Return [x, y] of the center of cell containing provided text 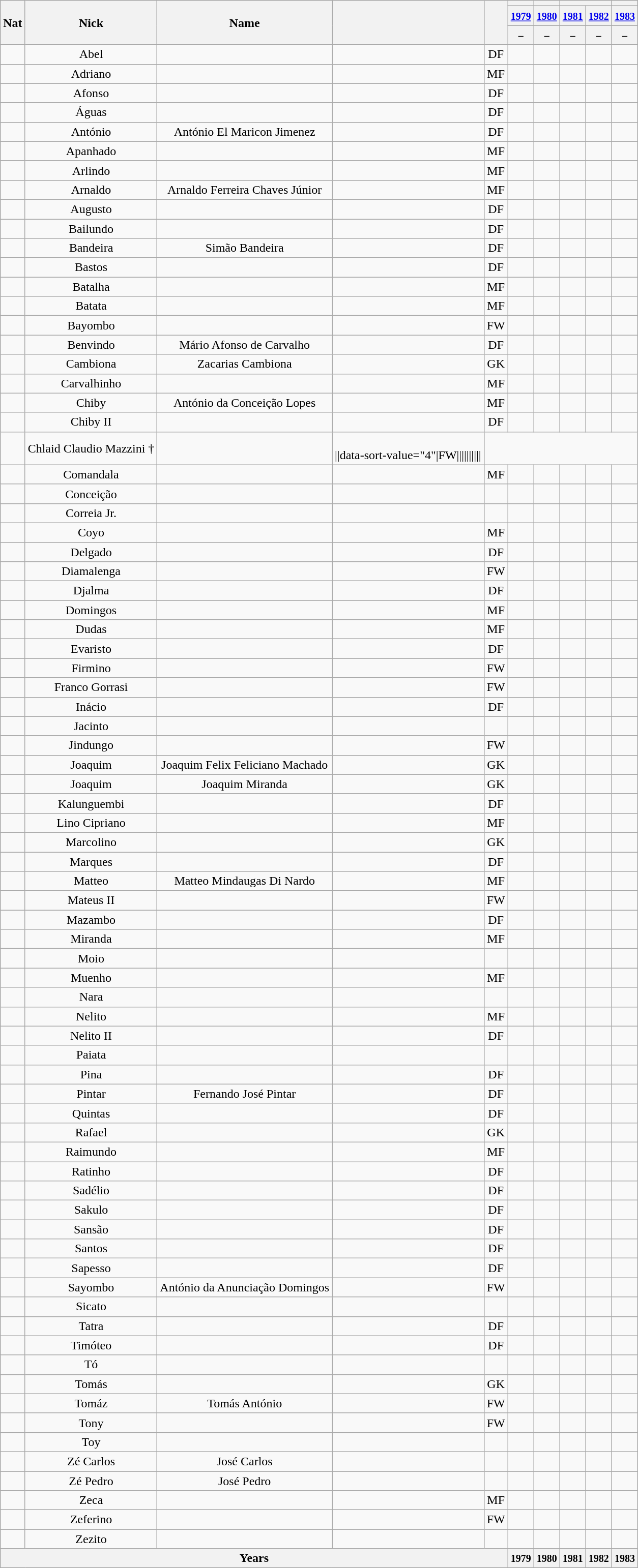
Nara [91, 997]
Marcolino [91, 842]
Águas [91, 112]
Delgado [91, 552]
Apanhado [91, 151]
Zeca [91, 1500]
Zezito [91, 1539]
Sadélio [91, 1191]
Muenho [91, 978]
Years [254, 1558]
Bastos [91, 267]
Jacinto [91, 726]
Raimundo [91, 1152]
Augusto [91, 209]
Diamalenga [91, 571]
Nelito [91, 1016]
Dudas [91, 629]
Pina [91, 1074]
Name [245, 22]
Sayombo [91, 1287]
José Carlos [245, 1461]
Conceição [91, 494]
||data-sort-value="4"|FW|||||||||| [408, 448]
Tó [91, 1365]
Correia Jr. [91, 513]
José Pedro [245, 1481]
Inácio [91, 707]
Ratinho [91, 1171]
Jindungo [91, 745]
Batalha [91, 287]
Pintar [91, 1094]
Joaquim Felix Feliciano Machado [245, 765]
Paiata [91, 1055]
Chlaid Claudio Mazzini † [91, 448]
Santos [91, 1249]
Rafael [91, 1132]
Joaquim Miranda [245, 784]
Chiby II [91, 422]
Evaristo [91, 649]
Lino Cipriano [91, 823]
Arnaldo Ferreira Chaves Júnior [245, 190]
Carvalhinho [91, 383]
Moio [91, 958]
Domingos [91, 610]
Tomás [91, 1384]
Adriano [91, 74]
Arlindo [91, 170]
Arnaldo [91, 190]
Afonso [91, 93]
Batata [91, 306]
Timóteo [91, 1345]
Sicato [91, 1307]
Cambiona [91, 364]
Toy [91, 1442]
Fernando José Pintar [245, 1094]
Zé Pedro [91, 1481]
Bayombo [91, 325]
Tomás António [245, 1403]
Simão Bandeira [245, 248]
Kalunguembi [91, 803]
Matteo [91, 881]
Sakulo [91, 1210]
Mateus II [91, 900]
Abel [91, 54]
Djalma [91, 591]
Nelito II [91, 1036]
Bailundo [91, 228]
Marques [91, 862]
Comandala [91, 474]
Miranda [91, 939]
Nick [91, 22]
Tony [91, 1423]
Firmino [91, 668]
Quintas [91, 1113]
Matteo Mindaugas Di Nardo [245, 881]
Mazambo [91, 920]
Franco Gorrasi [91, 687]
Zacarias Cambiona [245, 364]
Zeferino [91, 1520]
Zé Carlos [91, 1461]
Bandeira [91, 248]
Benvindo [91, 345]
António [91, 132]
Sansão [91, 1229]
Chiby [91, 403]
Tomáz [91, 1403]
Nat [13, 22]
António da Conceição Lopes [245, 403]
Sapesso [91, 1268]
Coyo [91, 532]
Mário Afonso de Carvalho [245, 345]
António El Maricon Jimenez [245, 132]
António da Anunciação Domingos [245, 1287]
Tatra [91, 1326]
